Return the (x, y) coordinate for the center point of the cell that contains the specified text.  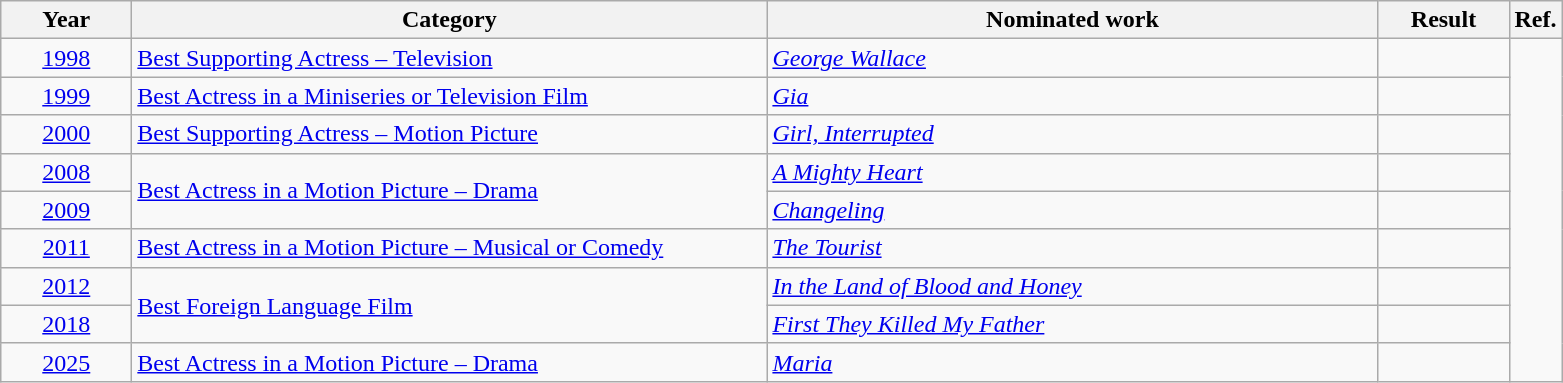
In the Land of Blood and Honey (1072, 286)
2008 (66, 172)
A Mighty Heart (1072, 172)
Ref. (1536, 20)
Year (66, 20)
Best Actress in a Motion Picture – Musical or Comedy (450, 248)
Best Supporting Actress – Motion Picture (450, 134)
Gia (1072, 96)
Best Supporting Actress – Television (450, 58)
2000 (66, 134)
2011 (66, 248)
Changeling (1072, 210)
First They Killed My Father (1072, 324)
Best Foreign Language Film (450, 305)
2009 (66, 210)
Maria (1072, 362)
2025 (66, 362)
George Wallace (1072, 58)
2018 (66, 324)
2012 (66, 286)
1999 (66, 96)
1998 (66, 58)
Best Actress in a Miniseries or Television Film (450, 96)
Nominated work (1072, 20)
The Tourist (1072, 248)
Girl, Interrupted (1072, 134)
Category (450, 20)
Result (1444, 20)
